Locate the cell with the specified text and output its [x, y] center coordinate. 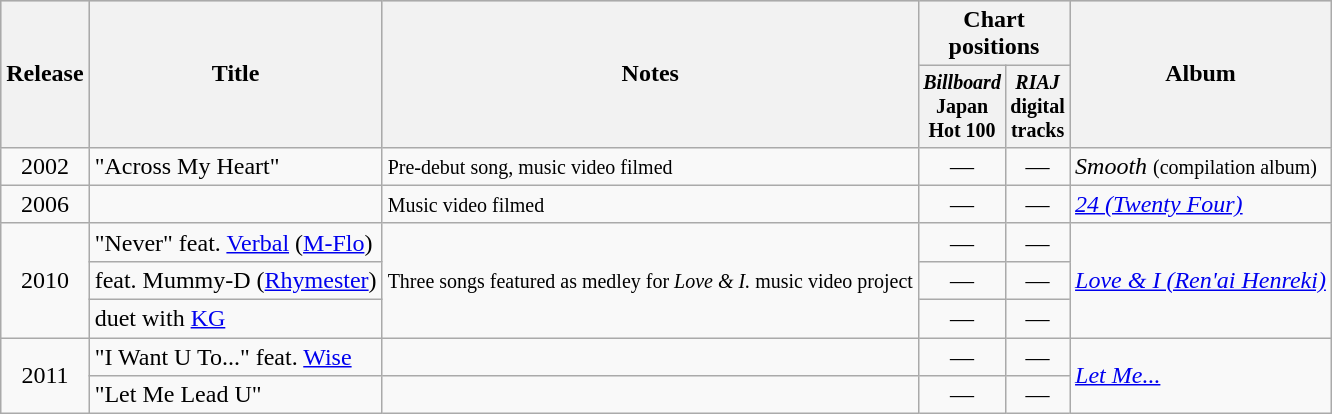
Three songs featured as medley for Love & I. music video project [650, 280]
RIAJ digital tracks [1038, 106]
Pre-debut song, music video filmed [650, 166]
Release [45, 74]
Let Me... [1201, 376]
2006 [45, 204]
"Across My Heart" [236, 166]
Music video filmed [650, 204]
2010 [45, 280]
"Never" feat. Verbal (M-Flo) [236, 242]
Love & I (Ren'ai Henreki) [1201, 280]
"Let Me Lead U" [236, 395]
duet with KG [236, 319]
24 (Twenty Four) [1201, 204]
2011 [45, 376]
Billboard Japan Hot 100 [962, 106]
Smooth (compilation album) [1201, 166]
feat. Mummy-D (Rhymester) [236, 280]
Notes [650, 74]
Chart positions [994, 34]
Album [1201, 74]
Title [236, 74]
"I Want U To..." feat. Wise [236, 357]
2002 [45, 166]
